Scan for the cell matching the given text and deliver its (X, Y) coordinate at center. 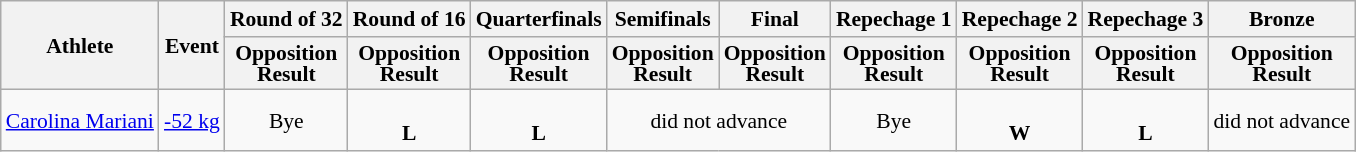
Bronze (1282, 19)
W (1020, 120)
Athlete (80, 46)
Round of 16 (410, 19)
Final (775, 19)
-52 kg (192, 120)
Repechage 1 (894, 19)
Repechage 3 (1146, 19)
Carolina Mariani (80, 120)
Round of 32 (286, 19)
Event (192, 46)
Semifinals (663, 19)
Quarterfinals (539, 19)
Repechage 2 (1020, 19)
